Find where the given text appears and provide that cell's center as (x, y) coordinate. 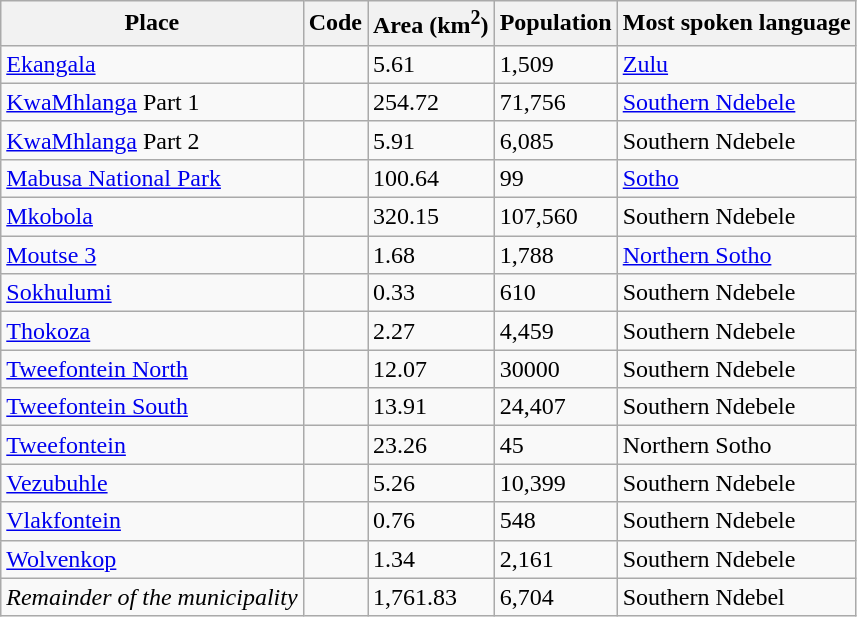
Tweefontein North (152, 369)
Southern Ndebel (736, 597)
0.33 (432, 293)
Thokoza (152, 331)
Place (152, 24)
Tweefontein (152, 445)
71,756 (556, 102)
1,761.83 (432, 597)
Vlakfontein (152, 521)
KwaMhlanga Part 1 (152, 102)
5.26 (432, 483)
Area (km2) (432, 24)
Remainder of the municipality (152, 597)
Code (335, 24)
Sotho (736, 178)
99 (556, 178)
1,509 (556, 64)
107,560 (556, 217)
320.15 (432, 217)
1.68 (432, 255)
2.27 (432, 331)
5.91 (432, 140)
10,399 (556, 483)
1,788 (556, 255)
Mabusa National Park (152, 178)
1.34 (432, 559)
610 (556, 293)
Ekangala (152, 64)
Moutse 3 (152, 255)
KwaMhlanga Part 2 (152, 140)
24,407 (556, 407)
100.64 (432, 178)
Population (556, 24)
Wolvenkop (152, 559)
5.61 (432, 64)
13.91 (432, 407)
12.07 (432, 369)
Tweefontein South (152, 407)
Zulu (736, 64)
6,704 (556, 597)
4,459 (556, 331)
45 (556, 445)
2,161 (556, 559)
Mkobola (152, 217)
Most spoken language (736, 24)
30000 (556, 369)
254.72 (432, 102)
Sokhulumi (152, 293)
548 (556, 521)
0.76 (432, 521)
23.26 (432, 445)
6,085 (556, 140)
Vezubuhle (152, 483)
